Extract the [x, y] coordinate from the center of the cell holding the provided text.  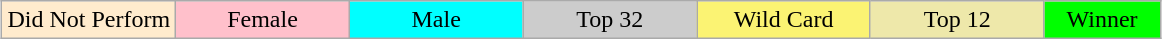
Top 12 [957, 20]
Top 32 [610, 20]
Winner [1102, 20]
Male [436, 20]
Female [263, 20]
Did Not Perform [89, 20]
Wild Card [784, 20]
